Extract the [X, Y] coordinate from the center of the cell holding the provided text.  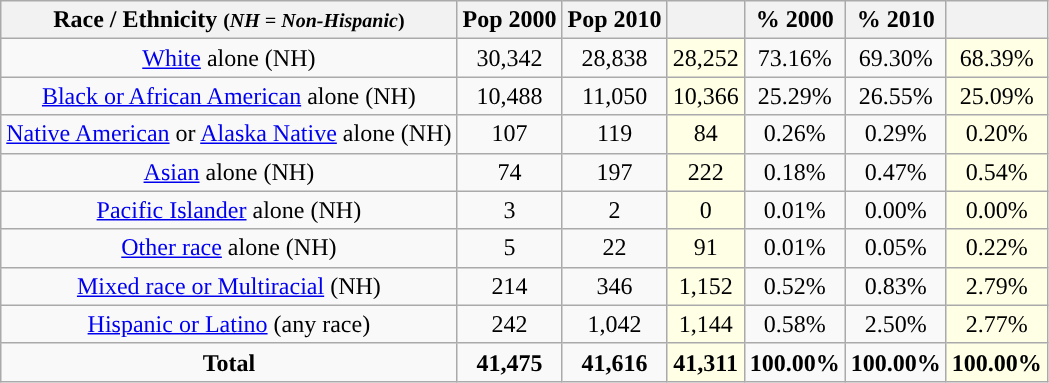
3 [510, 210]
0.22% [996, 248]
119 [614, 134]
Black or African American alone (NH) [229, 96]
0.26% [794, 134]
0.20% [996, 134]
0.18% [794, 172]
0.54% [996, 172]
197 [614, 172]
0 [706, 210]
Race / Ethnicity (NH = Non-Hispanic) [229, 20]
0.52% [794, 286]
5 [510, 248]
11,050 [614, 96]
10,488 [510, 96]
2.50% [896, 324]
10,366 [706, 96]
Pop 2000 [510, 20]
84 [706, 134]
Native American or Alaska Native alone (NH) [229, 134]
2.77% [996, 324]
0.05% [896, 248]
Asian alone (NH) [229, 172]
107 [510, 134]
0.83% [896, 286]
69.30% [896, 58]
Other race alone (NH) [229, 248]
% 2010 [896, 20]
26.55% [896, 96]
2.79% [996, 286]
214 [510, 286]
Pop 2010 [614, 20]
Pacific Islander alone (NH) [229, 210]
91 [706, 248]
2 [614, 210]
Hispanic or Latino (any race) [229, 324]
41,311 [706, 362]
73.16% [794, 58]
25.09% [996, 96]
22 [614, 248]
1,144 [706, 324]
30,342 [510, 58]
68.39% [996, 58]
25.29% [794, 96]
White alone (NH) [229, 58]
74 [510, 172]
% 2000 [794, 20]
0.58% [794, 324]
1,152 [706, 286]
Mixed race or Multiracial (NH) [229, 286]
28,838 [614, 58]
Total [229, 362]
242 [510, 324]
41,475 [510, 362]
222 [706, 172]
0.47% [896, 172]
346 [614, 286]
41,616 [614, 362]
1,042 [614, 324]
28,252 [706, 58]
0.29% [896, 134]
